From the cell containing the given text, extract its center point as (x, y) coordinate. 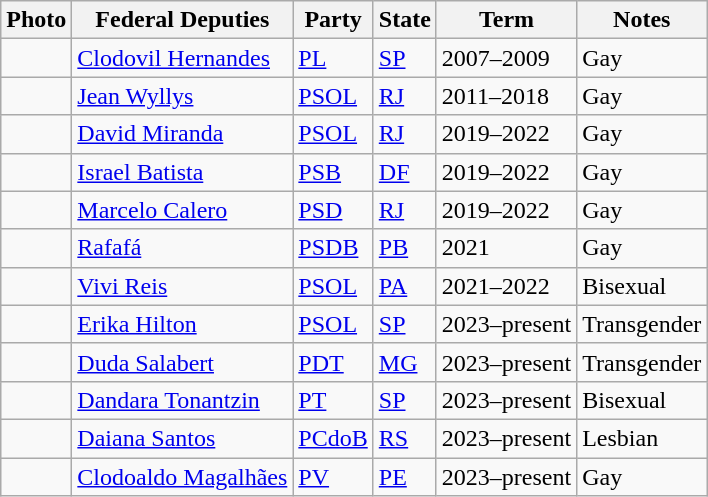
DF (404, 172)
PSDB (333, 248)
2021–2022 (506, 286)
PCdoB (333, 438)
Daiana Santos (182, 438)
PA (404, 286)
2011–2018 (506, 96)
Duda Salabert (182, 362)
2007–2009 (506, 58)
PT (333, 400)
Marcelo Calero (182, 210)
Federal Deputies (182, 20)
PDT (333, 362)
Erika Hilton (182, 324)
PL (333, 58)
Photo (36, 20)
MG (404, 362)
PV (333, 477)
Rafafá (182, 248)
Jean Wyllys (182, 96)
David Miranda (182, 134)
RS (404, 438)
2021 (506, 248)
Vivi Reis (182, 286)
Clodoaldo Magalhães (182, 477)
PSB (333, 172)
PB (404, 248)
PSD (333, 210)
Term (506, 20)
Party (333, 20)
Clodovil Hernandes (182, 58)
Israel Batista (182, 172)
Notes (642, 20)
Lesbian (642, 438)
Dandara Tonantzin (182, 400)
PE (404, 477)
State (404, 20)
